Search for the cell housing the specified text and yield its (x, y) center coordinate. 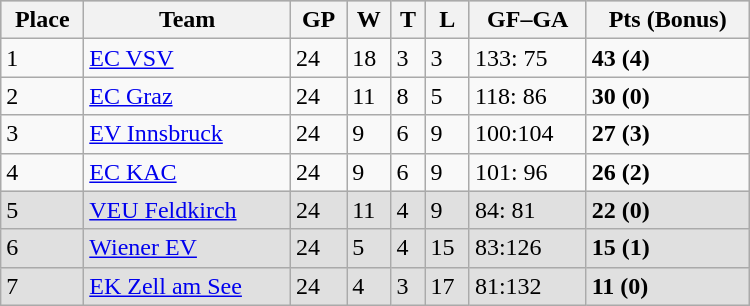
GF–GA (528, 20)
GP (319, 20)
27 (3) (668, 134)
W (369, 20)
118: 86 (528, 96)
Wiener EV (188, 248)
30 (0) (668, 96)
Team (188, 20)
101: 96 (528, 172)
EC VSV (188, 58)
81:132 (528, 286)
17 (447, 286)
L (447, 20)
1 (42, 58)
133: 75 (528, 58)
EV Innsbruck (188, 134)
100:104 (528, 134)
2 (42, 96)
EK Zell am See (188, 286)
18 (369, 58)
15 (447, 248)
8 (408, 96)
83:126 (528, 248)
EC KAC (188, 172)
15 (1) (668, 248)
26 (2) (668, 172)
84: 81 (528, 210)
22 (0) (668, 210)
EC Graz (188, 96)
Place (42, 20)
Pts (Bonus) (668, 20)
43 (4) (668, 58)
T (408, 20)
7 (42, 286)
11 (0) (668, 286)
VEU Feldkirch (188, 210)
